For the text-containing cell, return its midpoint in [x, y] coordinate format. 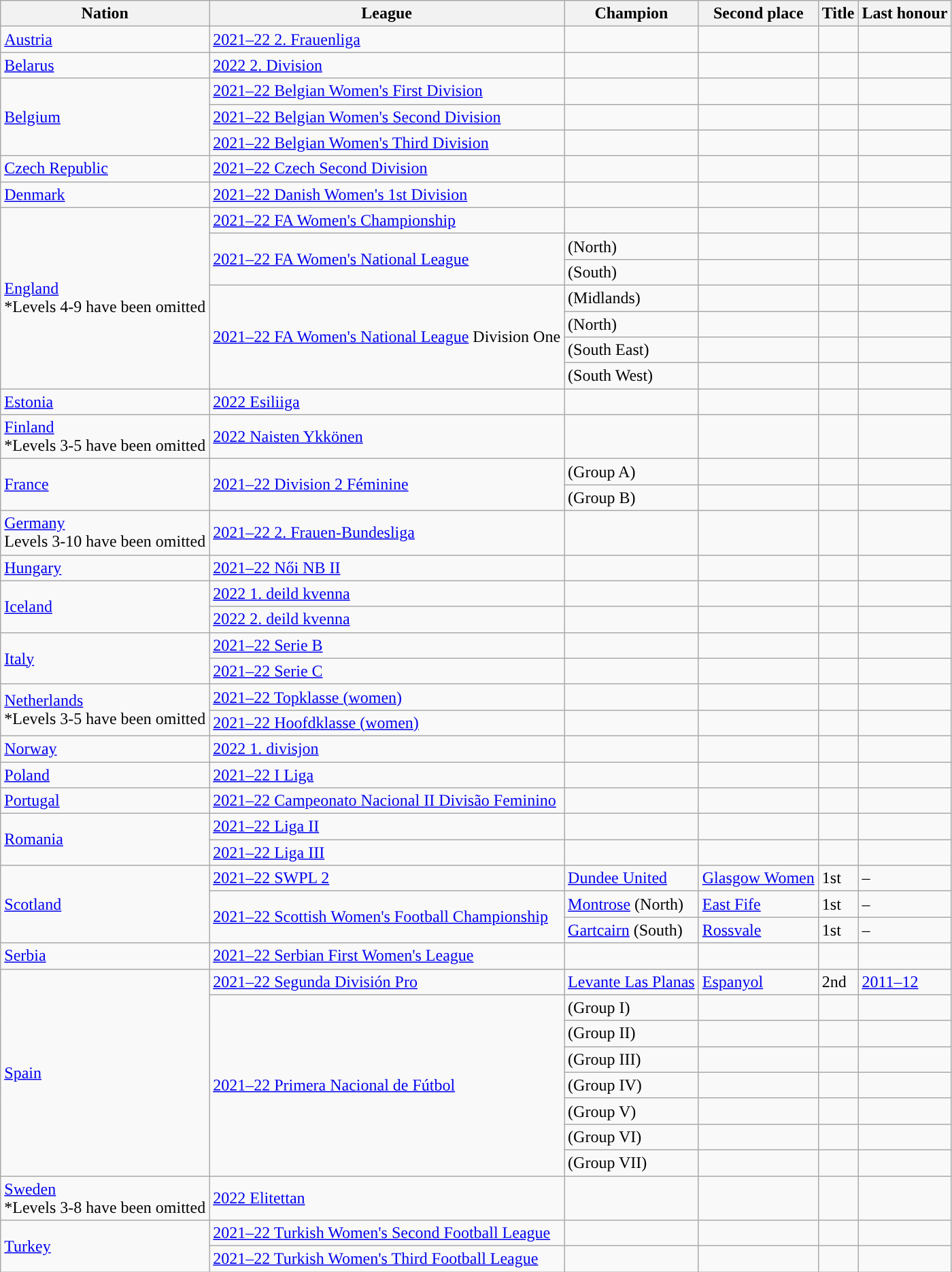
2021–22 Turkish Women's Second Football League [387, 1233]
Spain [105, 1072]
Germany Levels 3-10 have been omitted [105, 533]
Czech Republic [105, 169]
Rossvale [758, 930]
2022 Elitettan [387, 1198]
2021–22 Belgian Women's Second Division [387, 117]
2021–22 Serbian First Women's League [387, 956]
(Group II) [632, 1033]
Champion [632, 14]
2021–22 Belgian Women's First Division [387, 91]
(Group B) [632, 498]
2021–22 Turkish Women's Third Football League [387, 1259]
Iceland [105, 606]
(Group VII) [632, 1163]
Estonia [105, 402]
2021–22 FA Women's National League Division One [387, 337]
2021–22 Scottish Women's Football Championship [387, 917]
East Fife [758, 904]
2021–22 Segunda División Pro [387, 982]
2021–22 Campeonato Nacional II Divisão Feminino [387, 801]
2022 1. divisjon [387, 749]
(Group IV) [632, 1085]
2021–22 I Liga [387, 774]
2021–22 Liga III [387, 853]
Nation [105, 14]
England *Levels 4-9 have been omitted [105, 298]
2021–22 Topklasse (women) [387, 697]
(Group III) [632, 1059]
Portugal [105, 801]
2011–12 [904, 982]
Turkey [105, 1246]
(South) [632, 272]
Second place [758, 14]
Gartcairn (South) [632, 930]
Last honour [904, 14]
Glasgow Women [758, 878]
Poland [105, 774]
(Group I) [632, 1008]
2021–22 2. Frauen-Bundesliga [387, 533]
Finland *Levels 3-5 have been omitted [105, 436]
2022 1. deild kvenna [387, 594]
2022 2. Division [387, 65]
(Group VI) [632, 1137]
2021–22 Czech Second Division [387, 169]
Dundee United [632, 878]
2022 Esiliiga [387, 402]
2022 2. deild kvenna [387, 619]
2021–22 Hoofdklasse (women) [387, 723]
Montrose (North) [632, 904]
2021–22 FA Women's Championship [387, 220]
League [387, 14]
Belgium [105, 117]
Sweden *Levels 3-8 have been omitted [105, 1198]
Belarus [105, 65]
Title [838, 14]
Scotland [105, 904]
2021–22 Női NB II [387, 568]
Italy [105, 658]
(South West) [632, 376]
Netherlands *Levels 3-5 have been omitted [105, 710]
2nd [838, 982]
France [105, 485]
(Midlands) [632, 298]
(South East) [632, 350]
2021–22 Belgian Women's Third Division [387, 143]
2021–22 Division 2 Féminine [387, 485]
2021–22 Primera Nacional de Fútbol [387, 1085]
(Group A) [632, 472]
2022 Naisten Ykkönen [387, 436]
Denmark [105, 194]
2021–22 Serie B [387, 645]
Romania [105, 840]
2021–22 Liga II [387, 827]
2021–22 Serie C [387, 671]
2021–22 2. Frauenliga [387, 39]
2021–22 Danish Women's 1st Division [387, 194]
2021–22 SWPL 2 [387, 878]
(Group V) [632, 1111]
Levante Las Planas [632, 982]
Serbia [105, 956]
Hungary [105, 568]
2021–22 FA Women's National League [387, 259]
Espanyol [758, 982]
Norway [105, 749]
Austria [105, 39]
